Identify which cell holds the provided text, then report its [X, Y] central coordinate. 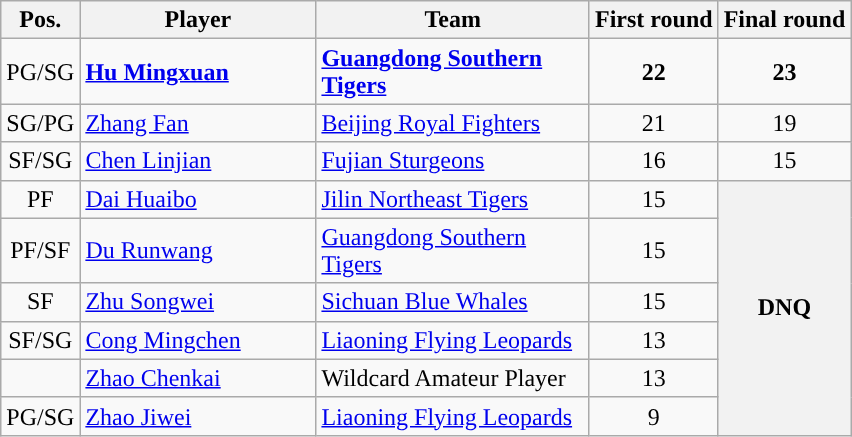
First round [654, 20]
9 [654, 416]
Pos. [40, 20]
21 [654, 123]
Final round [784, 20]
Player [198, 20]
19 [784, 123]
22 [654, 72]
Jilin Northeast Tigers [453, 199]
16 [654, 161]
Zhao Jiwei [198, 416]
SF [40, 302]
DNQ [784, 308]
Team [453, 20]
Hu Mingxuan [198, 72]
PF/SF [40, 250]
SG/PG [40, 123]
Du Runwang [198, 250]
Cong Mingchen [198, 340]
Zhao Chenkai [198, 378]
Fujian Sturgeons [453, 161]
Zhang Fan [198, 123]
Sichuan Blue Whales [453, 302]
Zhu Songwei [198, 302]
Beijing Royal Fighters [453, 123]
Wildcard Amateur Player [453, 378]
PF [40, 199]
23 [784, 72]
Chen Linjian [198, 161]
Dai Huaibo [198, 199]
